Return the [X, Y] coordinate for the center point of the cell that contains the specified text.  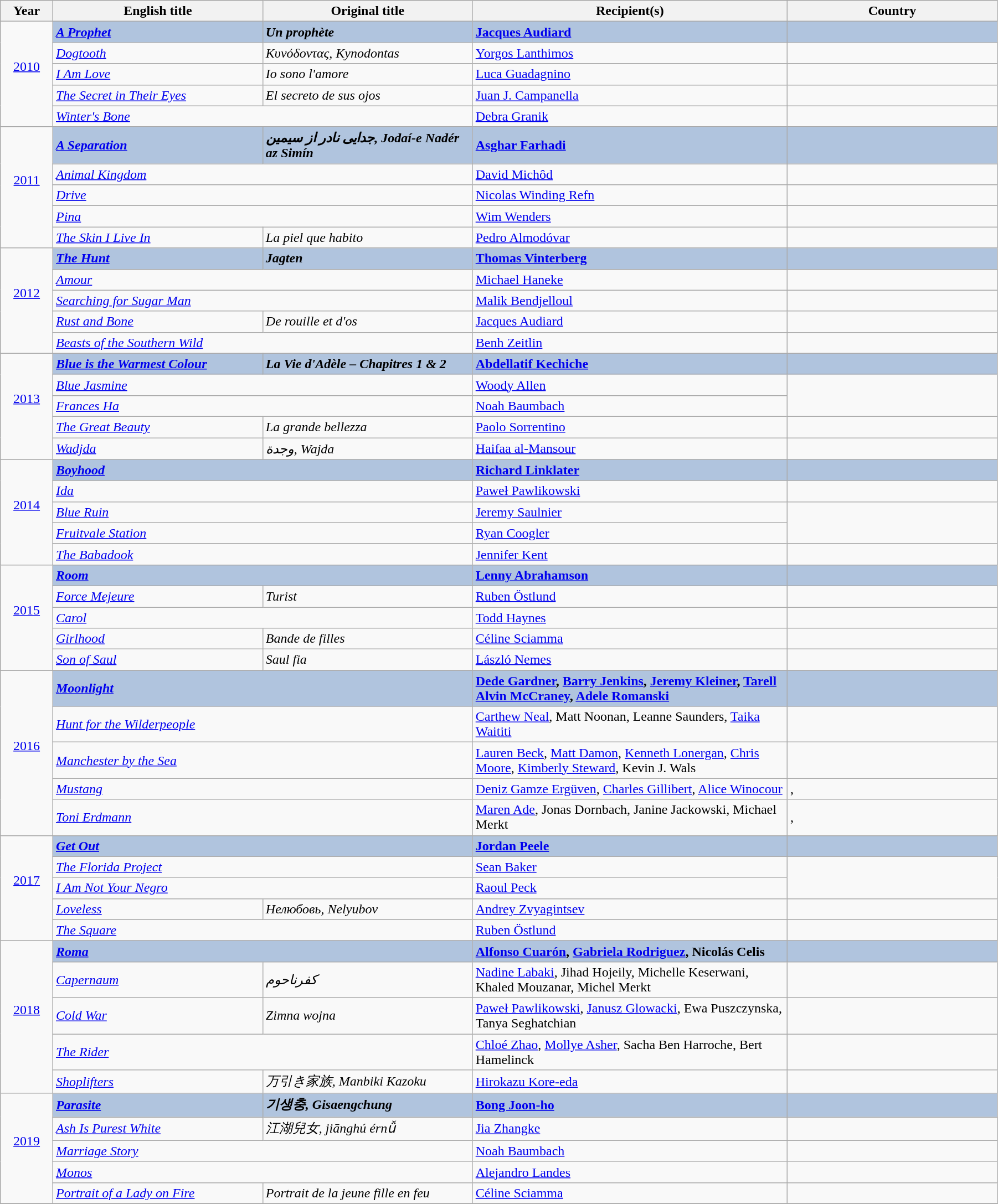
Force Mejeure [157, 596]
Manchester by the Sea [263, 761]
A Prophet [157, 32]
Girlhood [157, 639]
2013 [27, 406]
Get Out [263, 846]
La piel que habito [368, 237]
Capernaum [157, 980]
The Hunt [157, 259]
Roma [263, 951]
Saul fia [368, 660]
Jeremy Saulnier [630, 512]
Paweł Pawlikowski [630, 491]
وجدة, Wajda [368, 448]
Beasts of the Southern Wild [263, 343]
기생충, Gisaengchung [368, 1105]
I Am Not Your Negro [263, 888]
江湖兒女, jiānghú érnǚ [368, 1129]
Alejandro Landes [630, 1172]
Deniz Gamze Ergüven, Charles Gillibert, Alice Winocour [630, 789]
Dede Gardner, Barry Jenkins, Jeremy Kleiner, Tarell Alvin McCraney, Adele Romanski [630, 689]
Rust and Bone [157, 322]
Fruitvale Station [263, 533]
Maren Ade, Jonas Dornbach, Janine Jackowski, Michael Merkt [630, 817]
The Rider [263, 1052]
2014 [27, 512]
Nadine Labaki, Jihad Hojeily, Michelle Keserwani, Khaled Mouzanar, Michel Merkt [630, 980]
2010 [27, 74]
Andrey Zvyagintsev [630, 909]
Zimna wojna [368, 1015]
A Separation [157, 145]
Paweł Pawlikowski, Janusz Glowacki, Ewa Puszczynska, Tanya Seghatchian [630, 1015]
Wadjda [157, 448]
Нелюбовь, Nelyubov [368, 909]
Lenny Abrahamson [630, 575]
Nicolas Winding Refn [630, 195]
2017 [27, 888]
Luca Guadagnino [630, 74]
Bande de filles [368, 639]
Malik Bendjelloul [630, 301]
Todd Haynes [630, 617]
Frances Ha [263, 406]
László Nemes [630, 660]
The Skin I Live In [157, 237]
Jagten [368, 259]
Benh Zeitlin [630, 343]
Wim Wenders [630, 216]
Original title [368, 11]
Toni Erdmann [263, 817]
De rouille et d'os [368, 322]
I Am Love [157, 74]
Bong Joon-ho [630, 1105]
Woody Allen [630, 385]
Io sono l'amore [368, 74]
The Secret in Their Eyes [157, 95]
Moonlight [263, 689]
Dogtooth [157, 53]
Portrait de la jeune fille en feu [368, 1193]
La Vie d'Adèle – Chapitres 1 & 2 [368, 364]
English title [157, 11]
Asghar Farhadi [630, 145]
Amour [263, 280]
Alfonso Cuarón, Gabriela Rodriguez, Nicolás Celis [630, 951]
Κυνόδοντας, Kynodontas [368, 53]
Jia Zhangke [630, 1129]
Shoplifters [157, 1082]
David Michôd [630, 174]
Pina [263, 216]
Country [893, 11]
2015 [27, 617]
Winter's Bone [263, 116]
La grande bellezza [368, 427]
Raoul Peck [630, 888]
万引き家族, Manbiki Kazoku [368, 1082]
Abdellatif Kechiche [630, 364]
Paolo Sorrentino [630, 427]
Lauren Beck, Matt Damon, Kenneth Lonergan, Chris Moore, Kimberly Steward, Kevin J. Wals [630, 761]
Cold War [157, 1015]
Blue is the Warmest Colour [157, 364]
Boyhood [263, 470]
Richard Linklater [630, 470]
Son of Saul [157, 660]
Hunt for the Wilderpeople [263, 724]
The Square [263, 930]
Turist [368, 596]
Carol [263, 617]
Un prophète [368, 32]
Year [27, 11]
2016 [27, 753]
Michael Haneke [630, 280]
Mustang [263, 789]
Loveless [157, 909]
Juan J. Campanella [630, 95]
Ash Is Purest White [157, 1129]
Marriage Story [263, 1151]
Parasite [157, 1105]
Blue Jasmine [263, 385]
Ryan Coogler [630, 533]
Debra Granik [630, 116]
2011 [27, 187]
Blue Ruin [263, 512]
Jennifer Kent [630, 554]
2019 [27, 1148]
Animal Kingdom [263, 174]
جدایی نادر از سیمین, Jodaí-e Nadér az Simín [368, 145]
El secreto de sus ojos [368, 95]
Hirokazu Kore-eda [630, 1082]
Monos [263, 1172]
Drive [263, 195]
Chloé Zhao, Mollye Asher, Sacha Ben Harroche, Bert Hamelinck [630, 1052]
The Babadook [263, 554]
Recipient(s) [630, 11]
Ida [263, 491]
The Great Beauty [157, 427]
Sean Baker [630, 867]
Portrait of a Lady on Fire [157, 1193]
Pedro Almodóvar [630, 237]
2012 [27, 301]
Haifaa al-Mansour [630, 448]
Jordan Peele [630, 846]
The Florida Project [263, 867]
Thomas Vinterberg [630, 259]
Room [263, 575]
2018 [27, 1017]
Searching for Sugar Man [263, 301]
كفرناحوم [368, 980]
Yorgos Lanthimos [630, 53]
Carthew Neal, Matt Noonan, Leanne Saunders, Taika Waititi [630, 724]
